Locate the cell with the specified text and output its (X, Y) center coordinate. 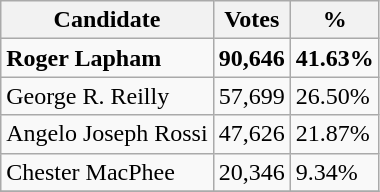
% (334, 20)
90,646 (252, 58)
Roger Lapham (107, 58)
21.87% (334, 134)
26.50% (334, 96)
20,346 (252, 172)
9.34% (334, 172)
Candidate (107, 20)
47,626 (252, 134)
57,699 (252, 96)
Votes (252, 20)
Chester MacPhee (107, 172)
41.63% (334, 58)
George R. Reilly (107, 96)
Angelo Joseph Rossi (107, 134)
